Return the [x, y] coordinate for the center point of the cell that contains the specified text.  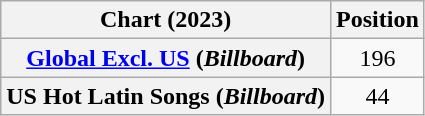
Chart (2023) [166, 20]
196 [378, 58]
44 [378, 96]
US Hot Latin Songs (Billboard) [166, 96]
Position [378, 20]
Global Excl. US (Billboard) [166, 58]
